Capture the cell that displays the provided text and extract its [X, Y] central coordinate. 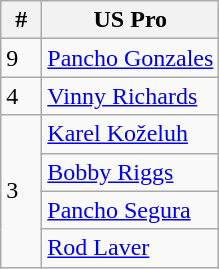
Pancho Gonzales [130, 58]
Karel Koželuh [130, 134]
4 [22, 96]
3 [22, 191]
# [22, 20]
Pancho Segura [130, 210]
Bobby Riggs [130, 172]
9 [22, 58]
Rod Laver [130, 248]
US Pro [130, 20]
Vinny Richards [130, 96]
